For the text-containing cell, return its midpoint in [x, y] coordinate format. 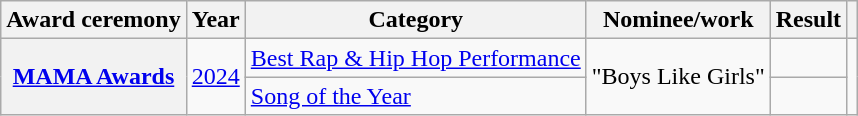
MAMA Awards [94, 77]
Award ceremony [94, 20]
Category [416, 20]
"Boys Like Girls" [678, 77]
2024 [216, 77]
Best Rap & Hip Hop Performance [416, 58]
Year [216, 20]
Nominee/work [678, 20]
Song of the Year [416, 96]
Result [808, 20]
